Locate the cell with the specified text and output its [x, y] center coordinate. 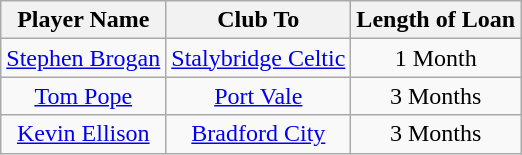
Bradford City [258, 134]
Port Vale [258, 96]
1 Month [436, 58]
Length of Loan [436, 20]
Tom Pope [84, 96]
Stalybridge Celtic [258, 58]
Player Name [84, 20]
Kevin Ellison [84, 134]
Stephen Brogan [84, 58]
Club To [258, 20]
